Provide the [X, Y] coordinate of the cell's center where the given text is located.  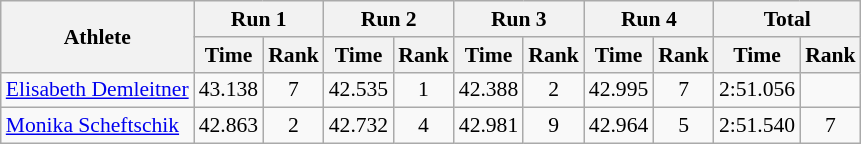
42.732 [358, 126]
42.981 [488, 126]
1 [424, 90]
42.535 [358, 90]
Athlete [98, 36]
2:51.056 [757, 90]
42.863 [228, 126]
Run 3 [519, 19]
42.995 [618, 90]
Run 4 [649, 19]
43.138 [228, 90]
Run 1 [259, 19]
5 [684, 126]
2:51.540 [757, 126]
Monika Scheftschik [98, 126]
Total [788, 19]
42.388 [488, 90]
4 [424, 126]
9 [554, 126]
Elisabeth Demleitner [98, 90]
42.964 [618, 126]
Run 2 [389, 19]
